Determine the (x, y) coordinate at the center of the cell enclosing the given text.  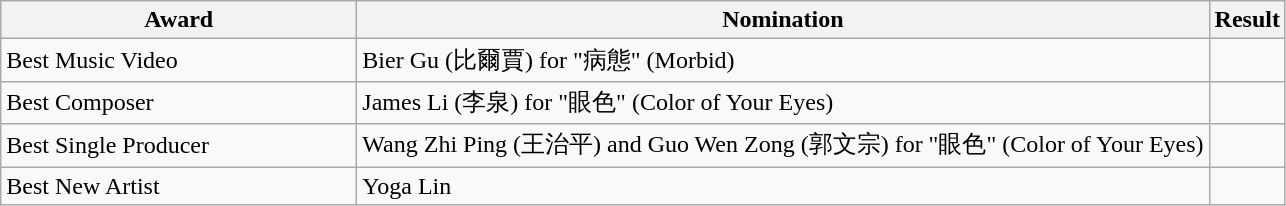
Nomination (783, 20)
Award (179, 20)
Best New Artist (179, 185)
Yoga Lin (783, 185)
Bier Gu (比爾賈) for "病態" (Morbid) (783, 60)
James Li (李泉) for "眼色" (Color of Your Eyes) (783, 102)
Wang Zhi Ping (王治平) and Guo Wen Zong (郭文宗) for "眼色" (Color of Your Eyes) (783, 146)
Best Composer (179, 102)
Best Single Producer (179, 146)
Best Music Video (179, 60)
Result (1247, 20)
